Scan for the cell matching the given text and deliver its [x, y] coordinate at center. 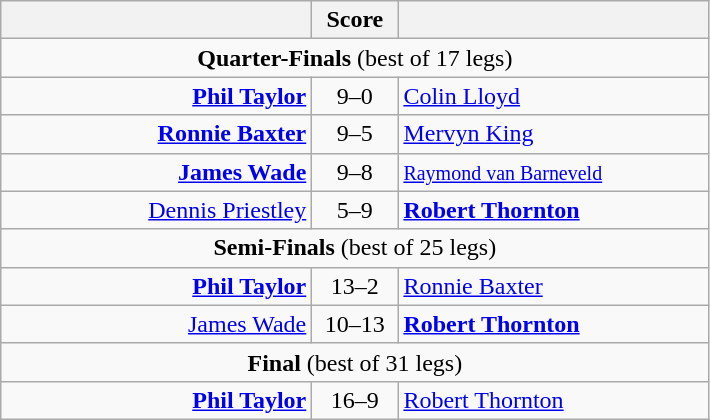
Dennis Priestley [156, 210]
16–9 [355, 400]
Raymond van Barneveld [554, 172]
Quarter-Finals (best of 17 legs) [355, 58]
5–9 [355, 210]
Colin Lloyd [554, 96]
Semi-Finals (best of 25 legs) [355, 248]
9–8 [355, 172]
Final (best of 31 legs) [355, 362]
10–13 [355, 324]
9–5 [355, 134]
Score [355, 20]
13–2 [355, 286]
9–0 [355, 96]
Mervyn King [554, 134]
